Extract the (x, y) coordinate from the center of the cell holding the provided text.  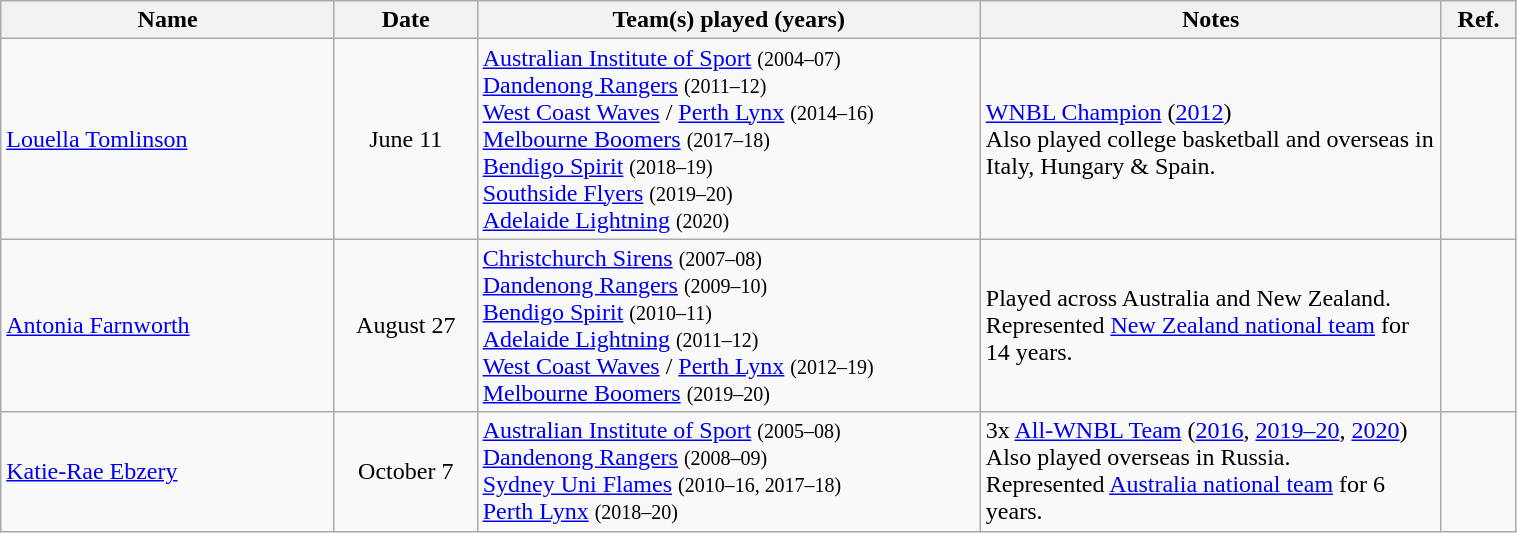
WNBL Champion (2012)Also played college basketball and overseas in Italy, Hungary & Spain. (1210, 139)
Notes (1210, 20)
Team(s) played (years) (728, 20)
Played across Australia and New Zealand.Represented New Zealand national team for 14 years. (1210, 326)
October 7 (406, 472)
Katie-Rae Ebzery (168, 472)
3x All-WNBL Team (2016, 2019–20, 2020)Also played overseas in Russia.Represented Australia national team for 6 years. (1210, 472)
Ref. (1478, 20)
Date (406, 20)
August 27 (406, 326)
Australian Institute of Sport (2005–08)Dandenong Rangers (2008–09)Sydney Uni Flames (2010–16, 2017–18)Perth Lynx (2018–20) (728, 472)
June 11 (406, 139)
Louella Tomlinson (168, 139)
Antonia Farnworth (168, 326)
Name (168, 20)
